Extract the [X, Y] coordinate from the center of the cell holding the provided text.  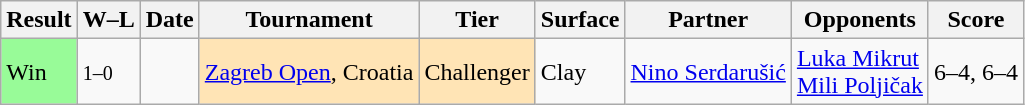
W–L [108, 20]
Challenger [477, 72]
Tier [477, 20]
6–4, 6–4 [976, 72]
Zagreb Open, Croatia [309, 72]
Luka Mikrut Mili Poljičak [860, 72]
Partner [708, 20]
Nino Serdarušić [708, 72]
Clay [580, 72]
Score [976, 20]
Opponents [860, 20]
Surface [580, 20]
Date [170, 20]
Result [39, 20]
Tournament [309, 20]
Win [39, 72]
1–0 [108, 72]
